For the text-containing cell, return its midpoint in [x, y] coordinate format. 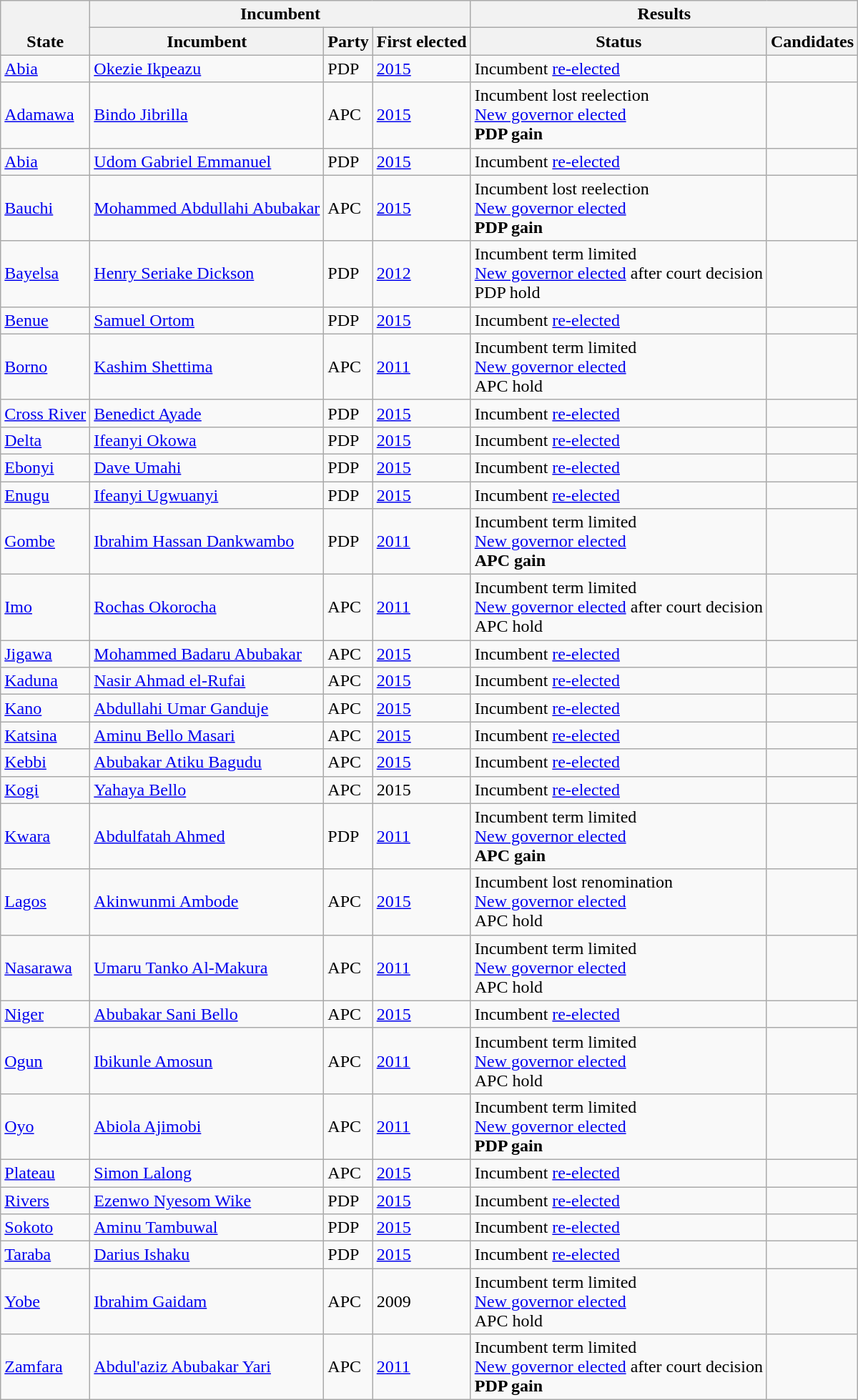
Incumbent term limitedNew governor electedPDP gain [618, 1126]
Adamawa [46, 115]
Party [348, 41]
2012 [422, 274]
Bayelsa [46, 274]
Borno [46, 367]
Okezie Ikpeazu [207, 69]
Lagos [46, 902]
Cross River [46, 413]
Jigawa [46, 654]
Mohammed Badaru Abubakar [207, 654]
Ifeanyi Okowa [207, 440]
Abdulfatah Ahmed [207, 836]
Yobe [46, 1301]
Bauchi [46, 208]
Umaru Tanko Al-Makura [207, 968]
Ebonyi [46, 467]
Enugu [46, 495]
Abiola Ajimobi [207, 1126]
Niger [46, 1014]
Nasir Ahmad el-Rufai [207, 681]
Incumbent term limitedNew governor elected after court decisionAPC hold [618, 607]
Kaduna [46, 681]
Samuel Ortom [207, 320]
Abubakar Atiku Bagudu [207, 763]
Ezenwo Nyesom Wike [207, 1200]
Abdul'aziz Abubakar Yari [207, 1367]
Kogi [46, 790]
Nasarawa [46, 968]
Mohammed Abdullahi Abubakar [207, 208]
Simon Lalong [207, 1173]
State [46, 28]
2009 [422, 1301]
Yahaya Bello [207, 790]
Aminu Tambuwal [207, 1228]
Dave Umahi [207, 467]
Status [618, 41]
Ibrahim Hassan Dankwambo [207, 542]
Candidates [812, 41]
Aminu Bello Masari [207, 735]
Ibikunle Amosun [207, 1061]
Kebbi [46, 763]
Henry Seriake Dickson [207, 274]
Incumbent term limitedNew governor elected after court decisionPDP gain [618, 1367]
Plateau [46, 1173]
Ibrahim Gaidam [207, 1301]
Ifeanyi Ugwuanyi [207, 495]
Imo [46, 607]
Bindo Jibrilla [207, 115]
Udom Gabriel Emmanuel [207, 162]
Sokoto [46, 1228]
Results [664, 14]
Delta [46, 440]
Kashim Shettima [207, 367]
Akinwunmi Ambode [207, 902]
Kwara [46, 836]
Benue [46, 320]
Taraba [46, 1255]
Darius Ishaku [207, 1255]
Oyo [46, 1126]
Katsina [46, 735]
Kano [46, 708]
Rivers [46, 1200]
Benedict Ayade [207, 413]
Gombe [46, 542]
Incumbent term limitedNew governor elected after court decisionPDP hold [618, 274]
Abdullahi Umar Ganduje [207, 708]
Zamfara [46, 1367]
Ogun [46, 1061]
First elected [422, 41]
Rochas Okorocha [207, 607]
Abubakar Sani Bello [207, 1014]
Incumbent lost renominationNew governor electedAPC hold [618, 902]
